Identify which cell holds the provided text, then report its [x, y] central coordinate. 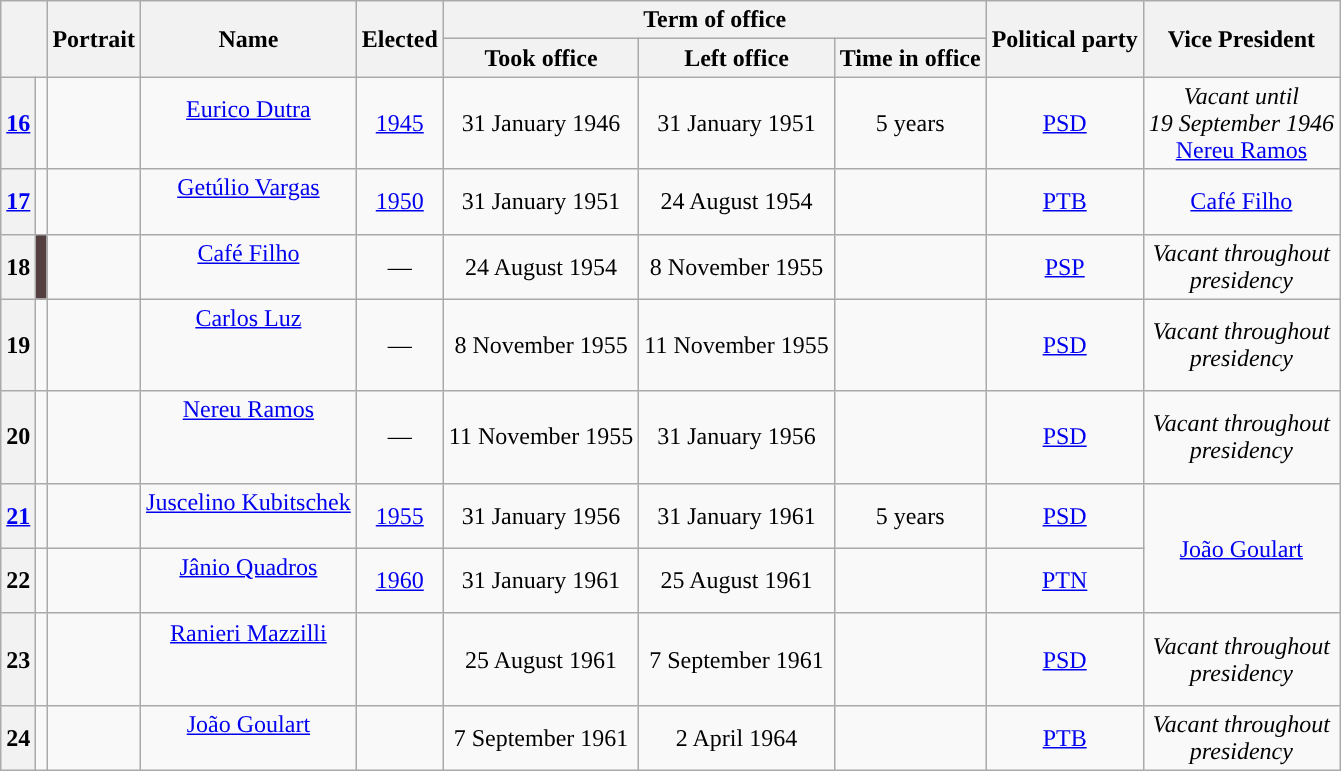
Vice President [1241, 39]
Ranieri Mazzilli [249, 659]
Nereu Ramos [249, 437]
Term of office [714, 20]
Elected [400, 39]
23 [18, 659]
1955 [400, 516]
Carlos Luz [249, 345]
Vacant until19 September 1946Nereu Ramos [1241, 123]
16 [18, 123]
1945 [400, 123]
Left office [736, 58]
Eurico Dutra [249, 123]
2 April 1964 [736, 738]
24 [18, 738]
PSP [1064, 266]
21 [18, 516]
1960 [400, 580]
Name [249, 39]
Juscelino Kubitschek [249, 516]
18 [18, 266]
Time in office [910, 58]
Portrait [94, 39]
20 [18, 437]
Took office [540, 58]
Jânio Quadros [249, 580]
19 [18, 345]
31 January 1946 [540, 123]
PTN [1064, 580]
22 [18, 580]
17 [18, 202]
1950 [400, 202]
Political party [1064, 39]
Getúlio Vargas [249, 202]
